Capture the cell that displays the provided text and extract its (x, y) central coordinate. 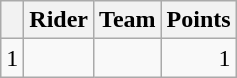
Team (128, 20)
Rider (59, 20)
Points (198, 20)
